Find where the given text appears and provide that cell's center as [x, y] coordinate. 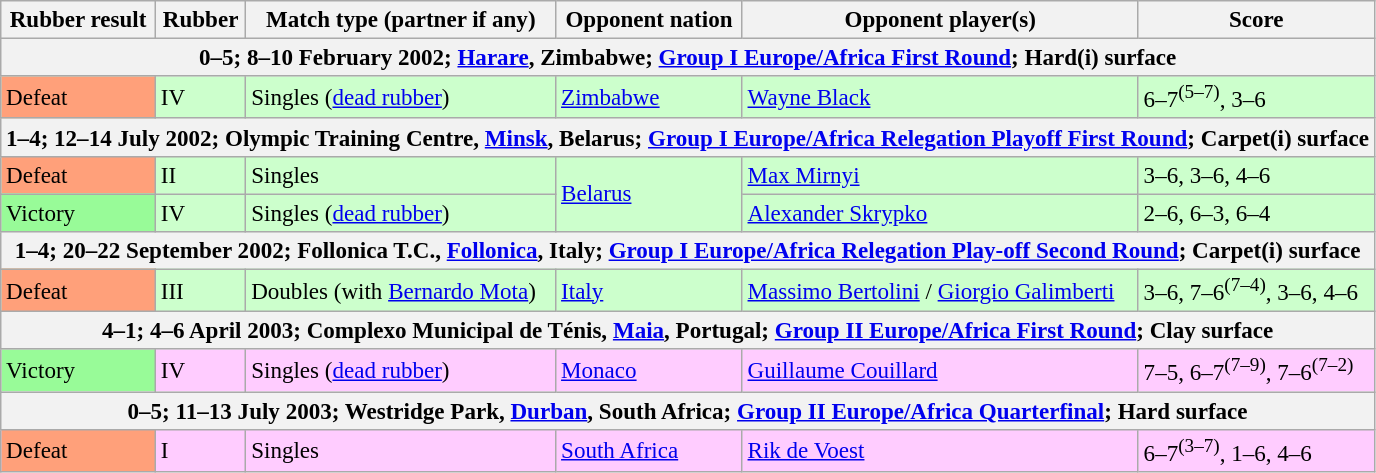
I [200, 451]
3–6, 7–6(7–4), 3–6, 4–6 [1256, 291]
Opponent player(s) [940, 20]
7–5, 6–7(7–9), 7–6(7–2) [1256, 371]
Wayne Black [940, 97]
Guillaume Couillard [940, 371]
Max Mirnyi [940, 176]
Alexander Skrypko [940, 213]
Zimbabwe [649, 97]
6–7(3–7), 1–6, 4–6 [1256, 451]
1–4; 20–22 September 2002; Follonica T.C., Follonica, Italy; Group I Europe/Africa Relegation Play-off Second Round; Carpet(i) surface [688, 251]
Rik de Voest [940, 451]
4–1; 4–6 April 2003; Complexo Municipal de Ténis, Maia, Portugal; Group II Europe/Africa First Round; Clay surface [688, 331]
Opponent nation [649, 20]
South Africa [649, 451]
III [200, 291]
Belarus [649, 194]
6–7(5–7), 3–6 [1256, 97]
Doubles (with Bernardo Mota) [401, 291]
1–4; 12–14 July 2002; Olympic Training Centre, Minsk, Belarus; Group I Europe/Africa Relegation Playoff First Round; Carpet(i) surface [688, 138]
2–6, 6–3, 6–4 [1256, 213]
0–5; 8–10 February 2002; Harare, Zimbabwe; Group I Europe/Africa First Round; Hard(i) surface [688, 58]
Score [1256, 20]
II [200, 176]
Massimo Bertolini / Giorgio Galimberti [940, 291]
Rubber [200, 20]
Italy [649, 291]
3–6, 3–6, 4–6 [1256, 176]
Rubber result [78, 20]
Monaco [649, 371]
Match type (partner if any) [401, 20]
0–5; 11–13 July 2003; Westridge Park, Durban, South Africa; Group II Europe/Africa Quarterfinal; Hard surface [688, 411]
